Find where the given text appears and provide that cell's center as [X, Y] coordinate. 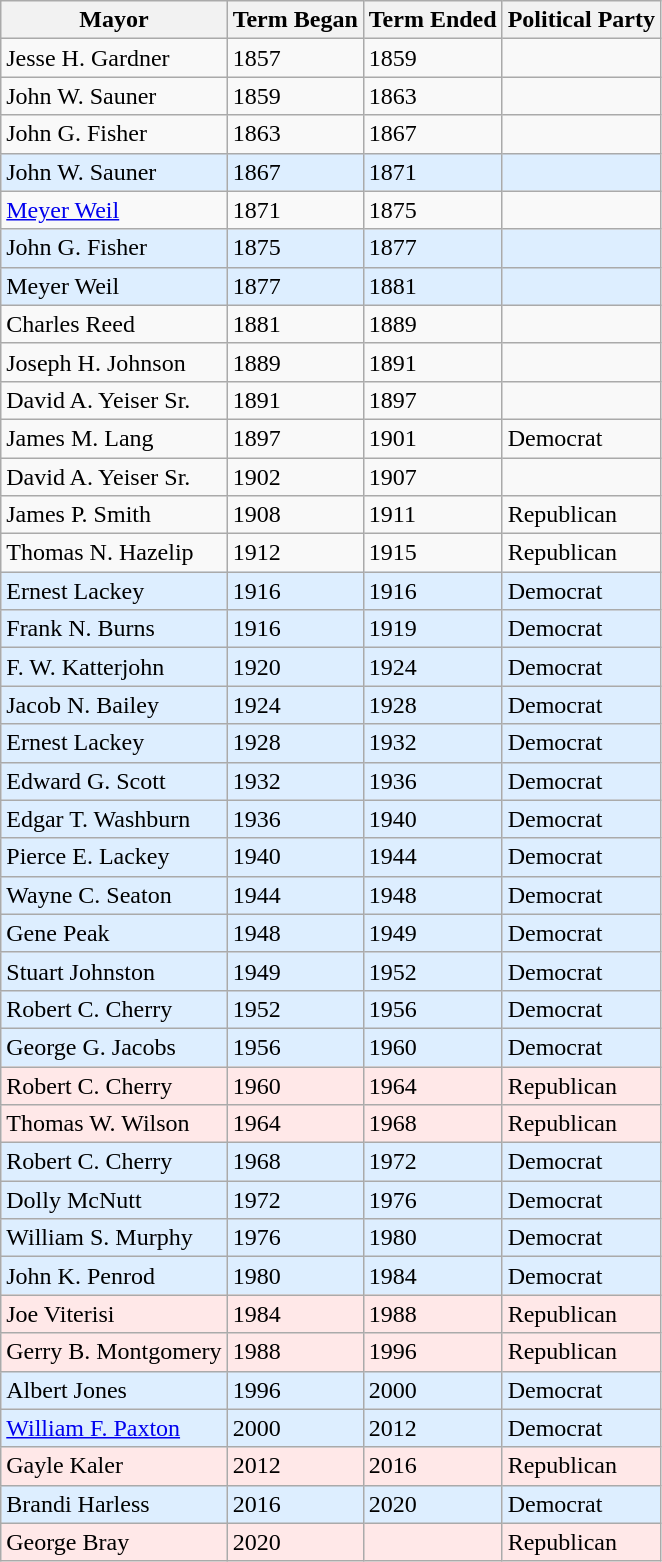
Pierce E. Lackey [114, 857]
1920 [295, 667]
F. W. Katterjohn [114, 667]
1912 [295, 553]
Jacob N. Bailey [114, 705]
Term Began [295, 20]
Mayor [114, 20]
1907 [432, 477]
Charles Reed [114, 324]
1901 [432, 438]
Gene Peak [114, 933]
Thomas W. Wilson [114, 1124]
1857 [295, 58]
Wayne C. Seaton [114, 895]
Edgar T. Washburn [114, 819]
Edward G. Scott [114, 781]
1911 [432, 515]
George Bray [114, 1542]
1908 [295, 515]
Thomas N. Hazelip [114, 553]
James M. Lang [114, 438]
Term Ended [432, 20]
William S. Murphy [114, 1238]
Albert Jones [114, 1390]
Political Party [581, 20]
1902 [295, 477]
Frank N. Burns [114, 629]
Joseph H. Johnson [114, 362]
1919 [432, 629]
1915 [432, 553]
John K. Penrod [114, 1276]
Gayle Kaler [114, 1466]
George G. Jacobs [114, 1047]
William F. Paxton [114, 1428]
Gerry B. Montgomery [114, 1352]
James P. Smith [114, 515]
Brandi Harless [114, 1504]
Jesse H. Gardner [114, 58]
Joe Viterisi [114, 1314]
Stuart Johnston [114, 971]
Dolly McNutt [114, 1200]
